Detect which cell encompasses the target text, then output its [x, y] center coordinate. 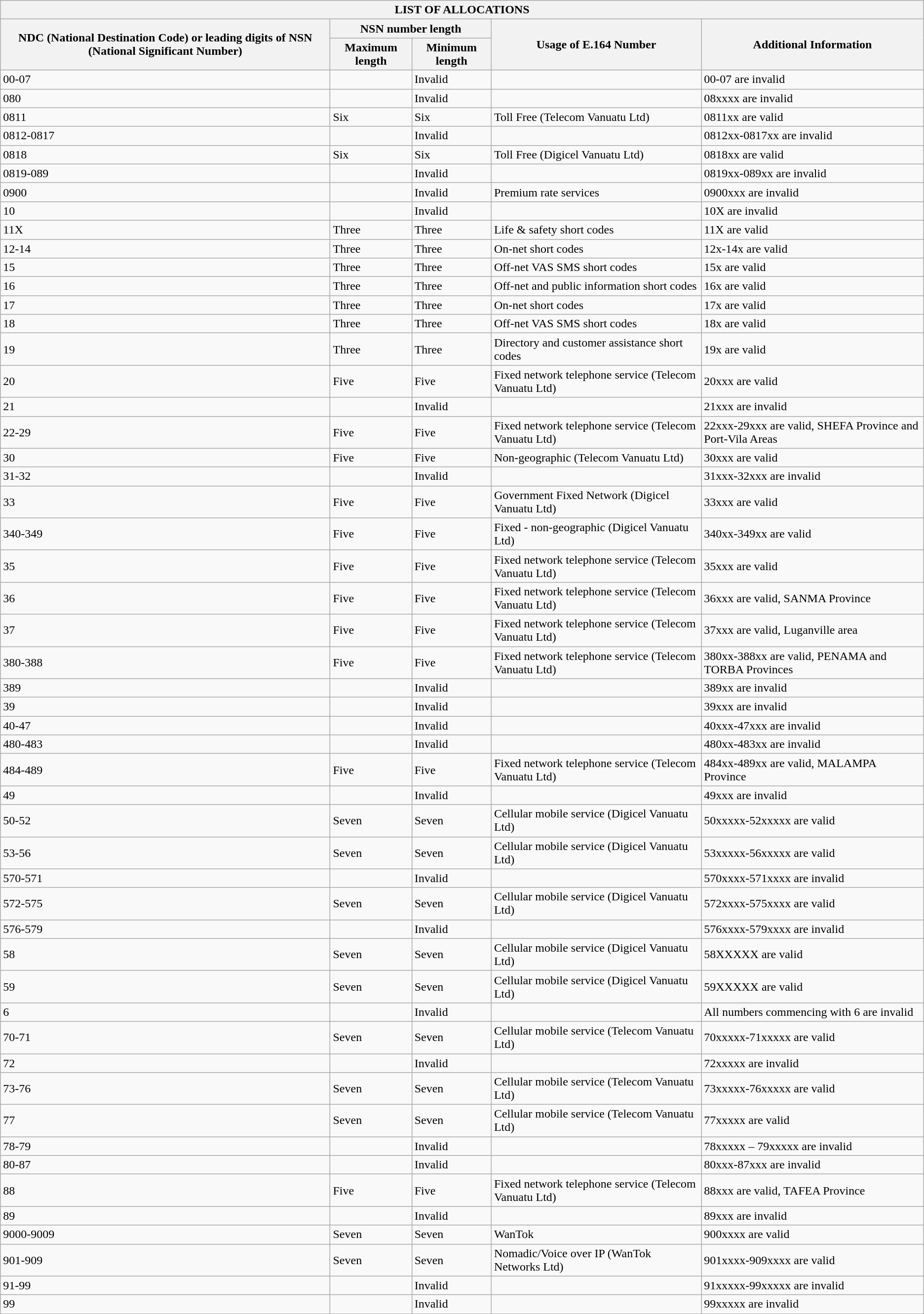
31xxx-32xxx are invalid [812, 476]
380xx-388xx are valid, PENAMA and TORBA Provinces [812, 662]
NSN number length [411, 29]
70xxxxx-71xxxxx are valid [812, 1038]
0900 [165, 192]
12x-14x are valid [812, 248]
77xxxxx are valid [812, 1121]
80xxx-87xxx are invalid [812, 1165]
0818 [165, 155]
33xxx are valid [812, 502]
0812xx-0817xx are invalid [812, 136]
Life & safety short codes [596, 230]
572-575 [165, 903]
17x are valid [812, 305]
78-79 [165, 1146]
77 [165, 1121]
35 [165, 566]
484xx-489xx are valid, MALAMPA Province [812, 770]
389 [165, 688]
0811 [165, 117]
73xxxxx-76xxxxx are valid [812, 1089]
380-388 [165, 662]
08xxxx are invalid [812, 98]
80-87 [165, 1165]
99xxxxx are invalid [812, 1304]
39 [165, 707]
480xx-483xx are invalid [812, 744]
37 [165, 630]
91-99 [165, 1285]
16x are valid [812, 286]
Premium rate services [596, 192]
0812-0817 [165, 136]
LIST OF ALLOCATIONS [462, 10]
0819xx-089xx are invalid [812, 173]
15x are valid [812, 268]
10X are invalid [812, 211]
0811xx are valid [812, 117]
Government Fixed Network (Digicel Vanuatu Ltd) [596, 502]
Nomadic/Voice over IP (WanTok Networks Ltd) [596, 1260]
59 [165, 986]
21 [165, 407]
389xx are invalid [812, 688]
22-29 [165, 432]
576-579 [165, 929]
Toll Free (Telecom Vanuatu Ltd) [596, 117]
Additional Information [812, 44]
11X [165, 230]
20 [165, 381]
49xxx are invalid [812, 795]
12-14 [165, 248]
91xxxxx-99xxxxx are invalid [812, 1285]
49 [165, 795]
22xxx-29xxx are valid, SHEFA Province and Port-Vila Areas [812, 432]
73-76 [165, 1089]
9000-9009 [165, 1235]
36 [165, 598]
11X are valid [812, 230]
19 [165, 349]
340xx-349xx are valid [812, 534]
0900xxx are invalid [812, 192]
78xxxxx – 79xxxxx are invalid [812, 1146]
53-56 [165, 853]
16 [165, 286]
901xxxx-909xxxx are valid [812, 1260]
080 [165, 98]
576xxxx-579xxxx are invalid [812, 929]
Minimum length [451, 54]
Toll Free (Digicel Vanuatu Ltd) [596, 155]
31-32 [165, 476]
15 [165, 268]
All numbers commencing with 6 are invalid [812, 1012]
50-52 [165, 820]
70-71 [165, 1038]
00-07 [165, 79]
NDC (National Destination Code) or leading digits of NSN (National Significant Number) [165, 44]
37xxx are valid, Luganville area [812, 630]
50xxxxx-52xxxxx are valid [812, 820]
21xxx are invalid [812, 407]
18x are valid [812, 324]
6 [165, 1012]
901-909 [165, 1260]
89 [165, 1216]
18 [165, 324]
Non-geographic (Telecom Vanuatu Ltd) [596, 458]
99 [165, 1304]
58 [165, 955]
Usage of E.164 Number [596, 44]
570-571 [165, 878]
53xxxxx-56xxxxx are valid [812, 853]
72 [165, 1063]
484-489 [165, 770]
900xxxx are valid [812, 1235]
30xxx are valid [812, 458]
89xxx are invalid [812, 1216]
00-07 are invalid [812, 79]
36xxx are valid, SANMA Province [812, 598]
10 [165, 211]
Directory and customer assistance short codes [596, 349]
72xxxxx are invalid [812, 1063]
0819-089 [165, 173]
39xxx are invalid [812, 707]
59XXXXX are valid [812, 986]
WanTok [596, 1235]
Off-net and public information short codes [596, 286]
30 [165, 458]
340-349 [165, 534]
33 [165, 502]
Maximum length [371, 54]
35xxx are valid [812, 566]
40-47 [165, 726]
20xxx are valid [812, 381]
Fixed - non-geographic (Digicel Vanuatu Ltd) [596, 534]
88xxx are valid, TAFEA Province [812, 1191]
40xxx-47xxx are invalid [812, 726]
17 [165, 305]
572xxxx-575xxxx are valid [812, 903]
480-483 [165, 744]
570xxxx-571xxxx are invalid [812, 878]
88 [165, 1191]
58XXXXX are valid [812, 955]
0818xx are valid [812, 155]
19x are valid [812, 349]
